Capture the cell that displays the provided text and extract its [x, y] central coordinate. 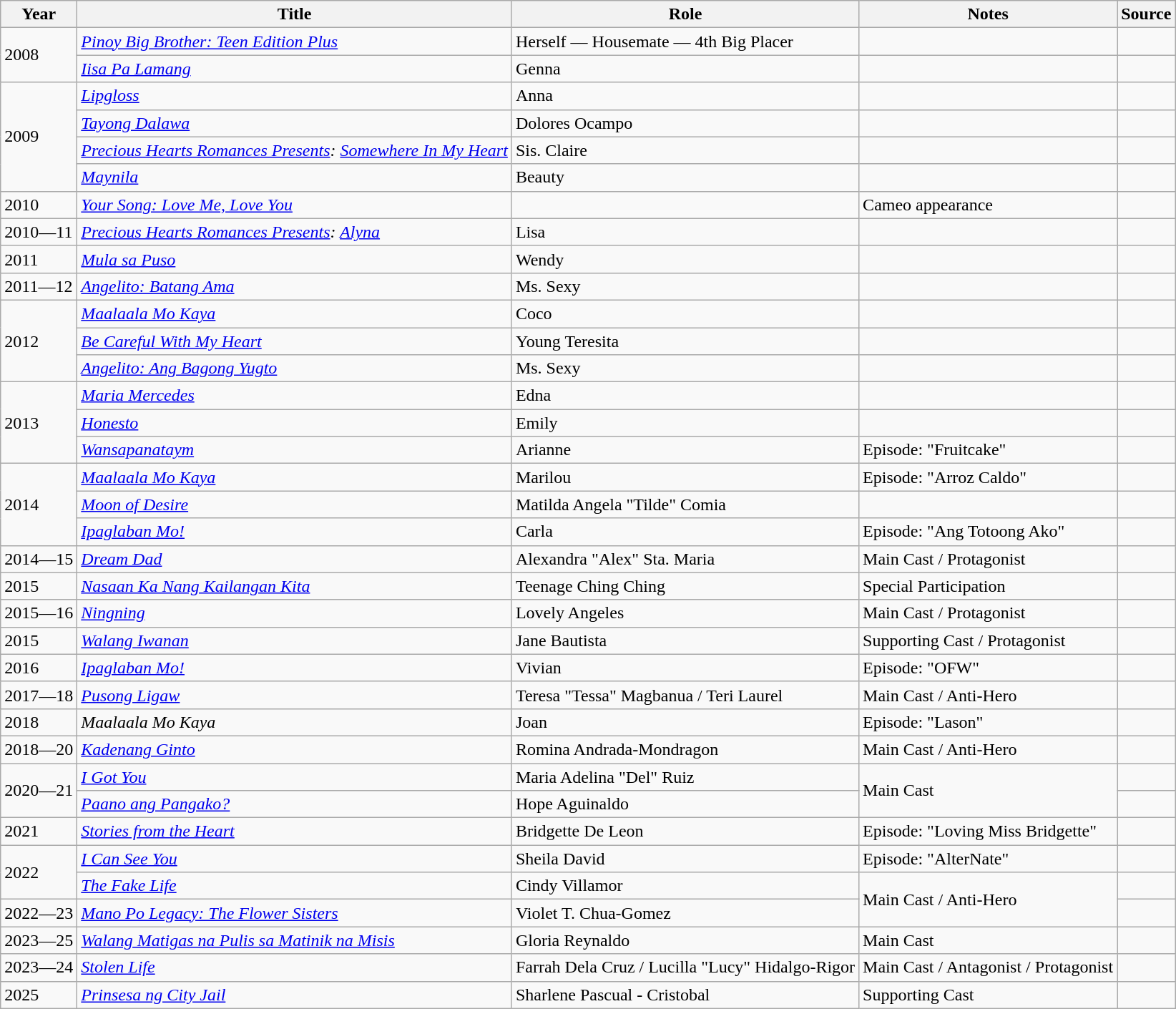
Romina Andrada-Mondragon [685, 749]
Stories from the Heart [295, 832]
Hope Aguinaldo [685, 804]
Coco [685, 313]
Notes [989, 14]
I Can See You [295, 859]
Dolores Ocampo [685, 123]
2023—25 [39, 940]
Iisa Pa Lamang [295, 69]
Beauty [685, 177]
Title [295, 14]
2018 [39, 722]
Pusong Ligaw [295, 695]
Kadenang Ginto [295, 749]
Maria Mercedes [295, 396]
2025 [39, 995]
2020—21 [39, 790]
Paano ang Pangako? [295, 804]
Lisa [685, 232]
Role [685, 14]
The Fake Life [295, 886]
Joan [685, 722]
Precious Hearts Romances Presents: Somewhere In My Heart [295, 150]
2021 [39, 832]
Herself ― Housemate ― 4th Big Placer [685, 42]
Honesto [295, 423]
2018—20 [39, 749]
2014 [39, 504]
Jane Bautista [685, 640]
2011 [39, 259]
2008 [39, 55]
Sis. Claire [685, 150]
Maria Adelina "Del" Ruiz [685, 776]
Bridgette De Leon [685, 832]
Cameo appearance [989, 205]
2022 [39, 872]
2010 [39, 205]
Lovely Angeles [685, 613]
Episode: "OFW" [989, 668]
Teresa "Tessa" Magbanua / Teri Laurel [685, 695]
Mano Po Legacy: The Flower Sisters [295, 913]
Year [39, 14]
Arianne [685, 450]
Walang Iwanan [295, 640]
Moon of Desire [295, 504]
2023—24 [39, 967]
I Got You [295, 776]
Ningning [295, 613]
Marilou [685, 477]
Episode: "Fruitcake" [989, 450]
Tayong Dalawa [295, 123]
Genna [685, 69]
Teenage Ching Ching [685, 586]
Maynila [295, 177]
Edna [685, 396]
Episode: "Arroz Caldo" [989, 477]
Episode: "AlterNate" [989, 859]
Matilda Angela "Tilde" Comia [685, 504]
Stolen Life [295, 967]
Special Participation [989, 586]
Episode: "Lason" [989, 722]
Vivian [685, 668]
Be Careful With My Heart [295, 341]
Mula sa Puso [295, 259]
Emily [685, 423]
Wansapanataym [295, 450]
Episode: "Loving Miss Bridgette" [989, 832]
2017—18 [39, 695]
2011—12 [39, 286]
Wendy [685, 259]
Your Song: Love Me, Love You [295, 205]
Angelito: Batang Ama [295, 286]
Alexandra "Alex" Sta. Maria [685, 559]
Lipgloss [295, 96]
Main Cast / Antagonist / Protagonist [989, 967]
Violet T. Chua-Gomez [685, 913]
Angelito: Ang Bagong Yugto [295, 369]
Precious Hearts Romances Presents: Alyna [295, 232]
2013 [39, 423]
Supporting Cast [989, 995]
2015—16 [39, 613]
Pinoy Big Brother: Teen Edition Plus [295, 42]
2016 [39, 668]
Carla [685, 532]
Dream Dad [295, 559]
Walang Matigas na Pulis sa Matinik na Misis [295, 940]
2022—23 [39, 913]
2010—11 [39, 232]
2009 [39, 137]
Gloria Reynaldo [685, 940]
Anna [685, 96]
Farrah Dela Cruz / Lucilla "Lucy" Hidalgo-Rigor [685, 967]
Nasaan Ka Nang Kailangan Kita [295, 586]
Source [1146, 14]
Supporting Cast / Protagonist [989, 640]
2012 [39, 341]
Sheila David [685, 859]
Prinsesa ng City Jail [295, 995]
Young Teresita [685, 341]
Episode: "Ang Totoong Ako" [989, 532]
Cindy Villamor [685, 886]
Sharlene Pascual - Cristobal [685, 995]
2014—15 [39, 559]
